Determine the [x, y] coordinate at the center of the cell enclosing the given text.  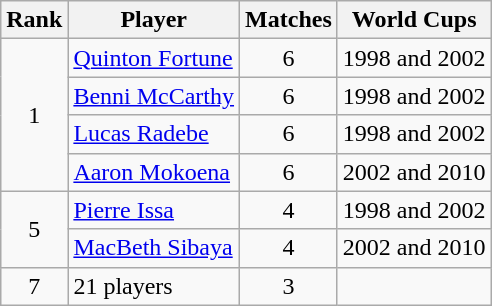
1 [34, 115]
3 [289, 286]
World Cups [414, 20]
Pierre Issa [154, 210]
21 players [154, 286]
Player [154, 20]
Lucas Radebe [154, 134]
7 [34, 286]
5 [34, 229]
Matches [289, 20]
Benni McCarthy [154, 96]
Rank [34, 20]
Aaron Mokoena [154, 172]
Quinton Fortune [154, 58]
MacBeth Sibaya [154, 248]
